Detect which cell encompasses the target text, then output its [X, Y] center coordinate. 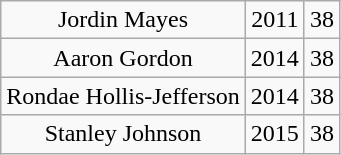
Stanley Johnson [124, 134]
Rondae Hollis-Jefferson [124, 96]
2011 [274, 20]
Jordin Mayes [124, 20]
2015 [274, 134]
Aaron Gordon [124, 58]
